Capture the cell that displays the provided text and extract its (x, y) central coordinate. 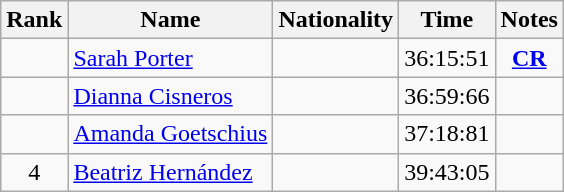
Notes (529, 20)
Nationality (336, 20)
Beatriz Hernández (170, 172)
CR (529, 58)
Name (170, 20)
4 (34, 172)
Time (447, 20)
37:18:81 (447, 134)
39:43:05 (447, 172)
Rank (34, 20)
Dianna Cisneros (170, 96)
36:15:51 (447, 58)
36:59:66 (447, 96)
Amanda Goetschius (170, 134)
Sarah Porter (170, 58)
